Find where the given text appears and provide that cell's center as [X, Y] coordinate. 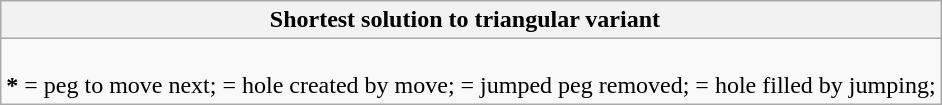
Shortest solution to triangular variant [471, 20]
* = peg to move next; = hole created by move; = jumped peg removed; = hole filled by jumping; [471, 72]
